Locate the cell with the specified text and output its [X, Y] center coordinate. 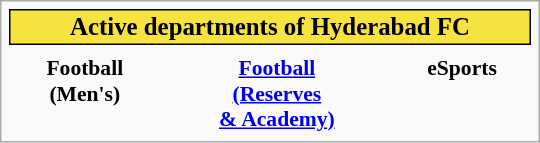
Football(Reserves& Academy) [277, 94]
Active departments of Hyderabad FC [270, 27]
eSports [462, 94]
Football(Men's) [85, 94]
